From the cell containing the given text, extract its center point as [x, y] coordinate. 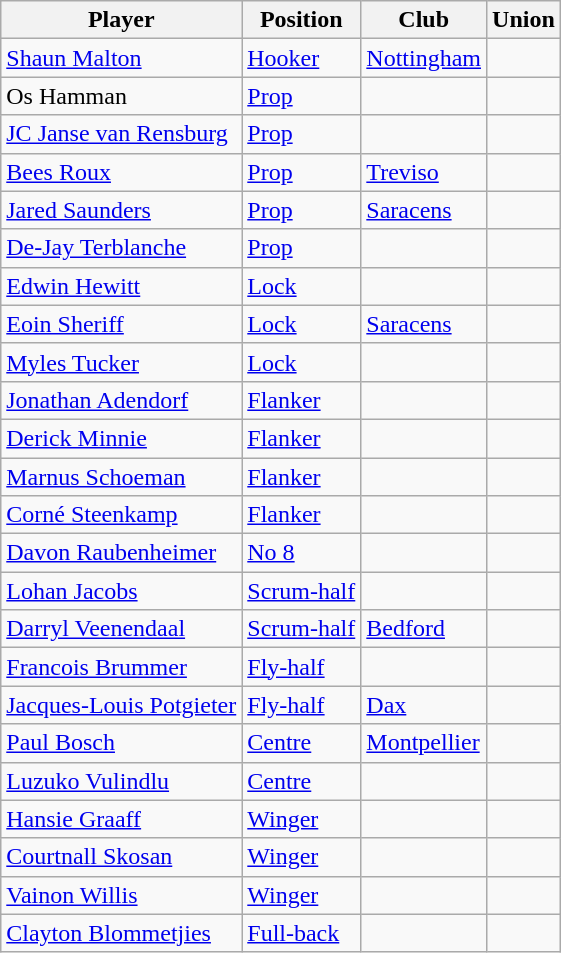
Montpellier [424, 743]
Hooker [302, 58]
Paul Bosch [122, 743]
Corné Steenkamp [122, 515]
No 8 [302, 553]
Full-back [302, 933]
Davon Raubenheimer [122, 553]
Player [122, 20]
Courtnall Skosan [122, 857]
Luzuko Vulindlu [122, 781]
Clayton Blommetjies [122, 933]
Eoin Sheriff [122, 324]
JC Janse van Rensburg [122, 134]
Os Hamman [122, 96]
Position [302, 20]
Club [424, 20]
Darryl Veenendaal [122, 629]
Dax [424, 705]
De-Jay Terblanche [122, 248]
Lohan Jacobs [122, 591]
Shaun Malton [122, 58]
Union [524, 20]
Nottingham [424, 58]
Hansie Graaff [122, 819]
Myles Tucker [122, 362]
Jared Saunders [122, 210]
Treviso [424, 172]
Bedford [424, 629]
Jonathan Adendorf [122, 400]
Derick Minnie [122, 438]
Jacques-Louis Potgieter [122, 705]
Marnus Schoeman [122, 477]
Vainon Willis [122, 895]
Bees Roux [122, 172]
Edwin Hewitt [122, 286]
Francois Brummer [122, 667]
